From the cell containing the given text, extract its center point as [x, y] coordinate. 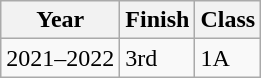
Year [60, 20]
Class [228, 20]
3rd [158, 58]
2021–2022 [60, 58]
1A [228, 58]
Finish [158, 20]
